Find where the given text appears and provide that cell's center as (x, y) coordinate. 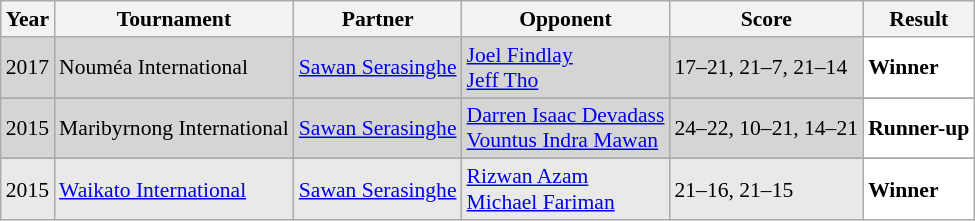
Tournament (174, 19)
2017 (28, 68)
Waikato International (174, 190)
21–16, 21–15 (766, 190)
Year (28, 19)
17–21, 21–7, 21–14 (766, 68)
Score (766, 19)
Darren Isaac Devadass Vountus Indra Mawan (566, 128)
Opponent (566, 19)
Rizwan Azam Michael Fariman (566, 190)
Nouméa International (174, 68)
Partner (378, 19)
Joel Findlay Jeff Tho (566, 68)
Maribyrnong International (174, 128)
Runner-up (918, 128)
Result (918, 19)
24–22, 10–21, 14–21 (766, 128)
